Detect which cell encompasses the target text, then output its (X, Y) center coordinate. 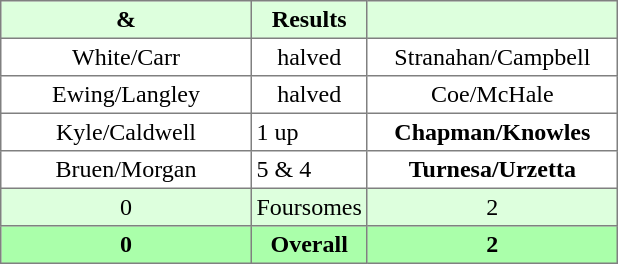
Ewing/Langley (126, 95)
1 up (309, 132)
Bruen/Morgan (126, 170)
Turnesa/Urzetta (492, 170)
& (126, 20)
Overall (309, 245)
Foursomes (309, 207)
Chapman/Knowles (492, 132)
Results (309, 20)
Coe/McHale (492, 95)
White/Carr (126, 57)
Kyle/Caldwell (126, 132)
5 & 4 (309, 170)
Stranahan/Campbell (492, 57)
